From the cell containing the given text, extract its center point as [x, y] coordinate. 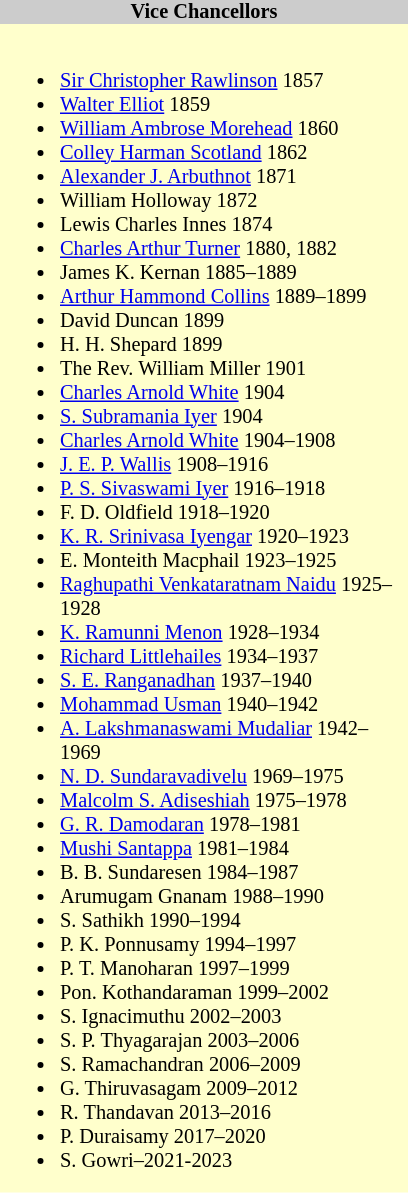
Vice Chancellors [204, 12]
